Provide the (x, y) coordinate of the cell's center where the given text is located.  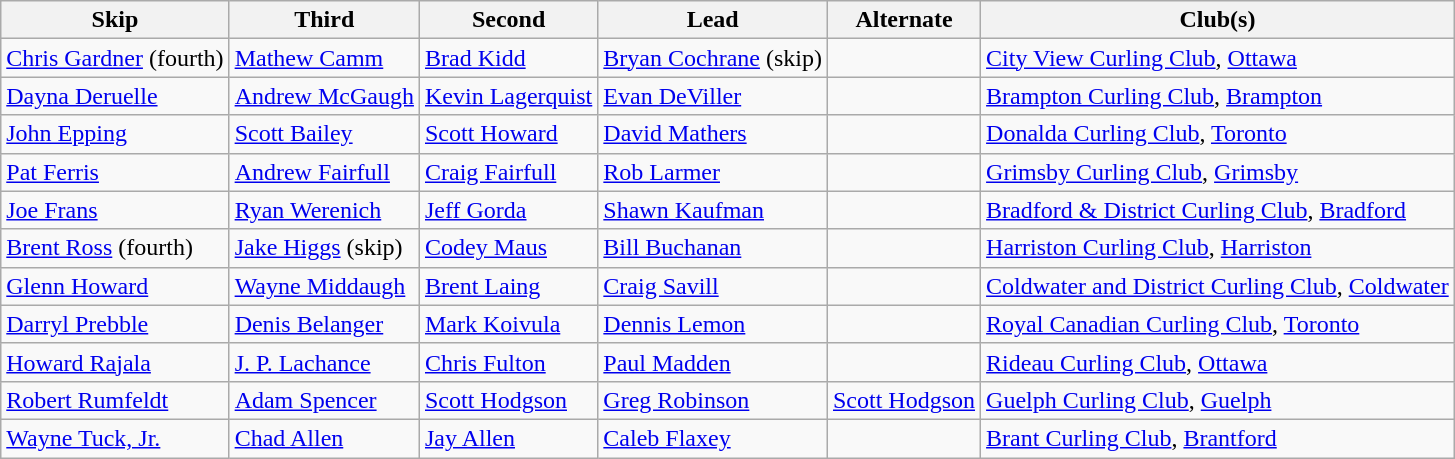
Craig Savill (713, 286)
Bill Buchanan (713, 248)
Paul Madden (713, 362)
Jay Allen (508, 438)
Adam Spencer (324, 400)
Scott Howard (508, 134)
Dayna Deruelle (115, 96)
Bradford & District Curling Club, Bradford (1218, 210)
Brent Laing (508, 286)
Donalda Curling Club, Toronto (1218, 134)
Codey Maus (508, 248)
Mathew Camm (324, 58)
Darryl Prebble (115, 324)
Bryan Cochrane (skip) (713, 58)
Second (508, 20)
Shawn Kaufman (713, 210)
Harriston Curling Club, Harriston (1218, 248)
Rideau Curling Club, Ottawa (1218, 362)
Royal Canadian Curling Club, Toronto (1218, 324)
Dennis Lemon (713, 324)
Jake Higgs (skip) (324, 248)
Wayne Middaugh (324, 286)
Grimsby Curling Club, Grimsby (1218, 172)
City View Curling Club, Ottawa (1218, 58)
Craig Fairfull (508, 172)
Brent Ross (fourth) (115, 248)
Howard Rajala (115, 362)
Coldwater and District Curling Club, Coldwater (1218, 286)
Brad Kidd (508, 58)
Brampton Curling Club, Brampton (1218, 96)
Caleb Flaxey (713, 438)
Ryan Werenich (324, 210)
Glenn Howard (115, 286)
Wayne Tuck, Jr. (115, 438)
Guelph Curling Club, Guelph (1218, 400)
Joe Frans (115, 210)
Greg Robinson (713, 400)
Skip (115, 20)
Andrew McGaugh (324, 96)
Andrew Fairfull (324, 172)
Kevin Lagerquist (508, 96)
Denis Belanger (324, 324)
J. P. Lachance (324, 362)
Robert Rumfeldt (115, 400)
Evan DeViller (713, 96)
Alternate (904, 20)
Rob Larmer (713, 172)
Brant Curling Club, Brantford (1218, 438)
Scott Bailey (324, 134)
Pat Ferris (115, 172)
Chris Fulton (508, 362)
Mark Koivula (508, 324)
John Epping (115, 134)
Lead (713, 20)
David Mathers (713, 134)
Jeff Gorda (508, 210)
Club(s) (1218, 20)
Third (324, 20)
Chris Gardner (fourth) (115, 58)
Chad Allen (324, 438)
